Pinpoint the cell where the given text exists, returning its (x, y) midpoint coordinate. 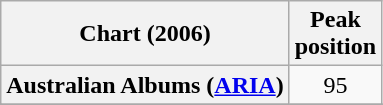
Chart (2006) (145, 34)
Peakposition (335, 34)
95 (335, 85)
Australian Albums (ARIA) (145, 85)
